Pinpoint the cell where the given text exists, returning its [x, y] midpoint coordinate. 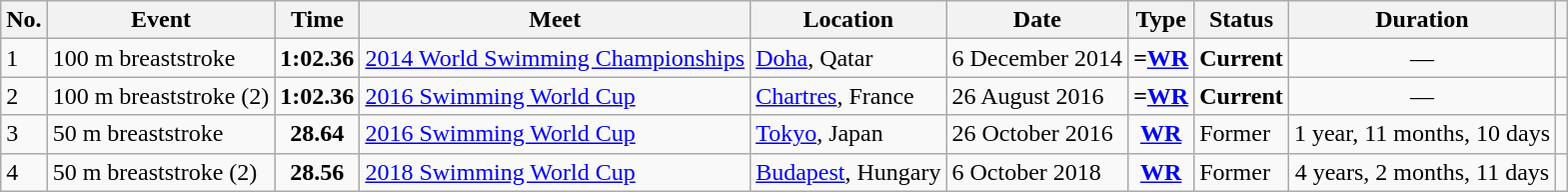
26 October 2016 [1037, 134]
Date [1037, 20]
Duration [1421, 20]
Meet [556, 20]
2 [24, 96]
Budapest, Hungary [848, 172]
3 [24, 134]
1 [24, 58]
1 year, 11 months, 10 days [1421, 134]
4 years, 2 months, 11 days [1421, 172]
2018 Swimming World Cup [556, 172]
6 December 2014 [1037, 58]
Event [161, 20]
26 August 2016 [1037, 96]
28.64 [318, 134]
No. [24, 20]
Time [318, 20]
2014 World Swimming Championships [556, 58]
6 October 2018 [1037, 172]
100 m breaststroke [161, 58]
50 m breaststroke (2) [161, 172]
4 [24, 172]
Location [848, 20]
Status [1241, 20]
Chartres, France [848, 96]
50 m breaststroke [161, 134]
28.56 [318, 172]
Doha, Qatar [848, 58]
Type [1161, 20]
100 m breaststroke (2) [161, 96]
Tokyo, Japan [848, 134]
